Capture the cell that displays the provided text and extract its [x, y] central coordinate. 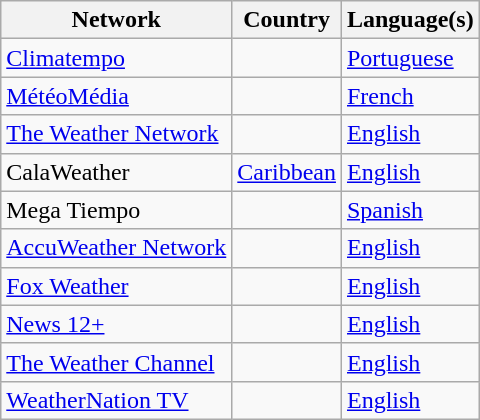
Portuguese [410, 58]
AccuWeather Network [116, 248]
WeatherNation TV [116, 400]
Network [116, 20]
CalaWeather [116, 172]
Climatempo [116, 58]
Caribbean [287, 172]
Mega Tiempo [116, 210]
News 12+ [116, 324]
The Weather Channel [116, 362]
French [410, 96]
The Weather Network [116, 134]
Spanish [410, 210]
MétéoMédia [116, 96]
Fox Weather [116, 286]
Country [287, 20]
Language(s) [410, 20]
